Search for the cell housing the specified text and yield its (X, Y) center coordinate. 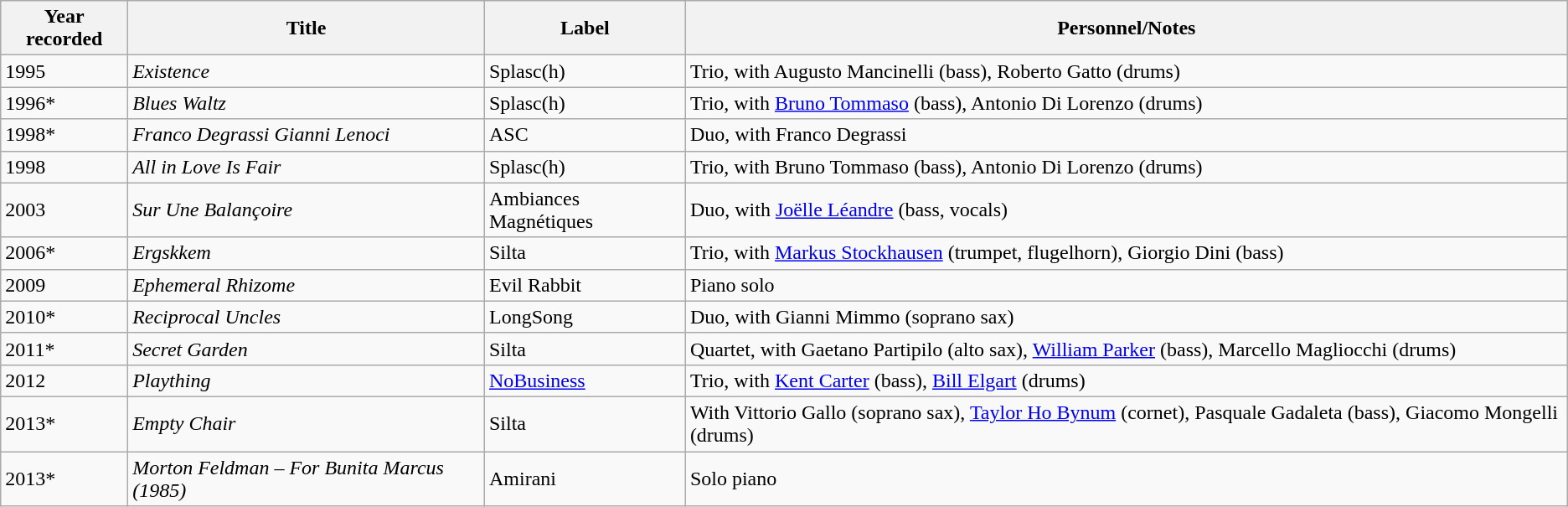
2010* (64, 317)
1995 (64, 71)
2003 (64, 210)
2012 (64, 380)
Existence (307, 71)
Morton Feldman – For Bunita Marcus (1985) (307, 478)
Evil Rabbit (585, 285)
Ergskkem (307, 253)
Reciprocal Uncles (307, 317)
Franco Degrassi Gianni Lenoci (307, 135)
Sur Une Balançoire (307, 210)
Duo, with Franco Degrassi (1126, 135)
Empty Chair (307, 424)
Solo piano (1126, 478)
Amirani (585, 478)
1998* (64, 135)
Title (307, 28)
Blues Waltz (307, 103)
Duo, with Joëlle Léandre (bass, vocals) (1126, 210)
All in Love Is Fair (307, 167)
Trio, with Markus Stockhausen (trumpet, flugelhorn), Giorgio Dini (bass) (1126, 253)
2009 (64, 285)
Trio, with Augusto Mancinelli (bass), Roberto Gatto (drums) (1126, 71)
2011* (64, 349)
Trio, with Kent Carter (bass), Bill Elgart (drums) (1126, 380)
Duo, with Gianni Mimmo (soprano sax) (1126, 317)
Plaything (307, 380)
Personnel/Notes (1126, 28)
Ephemeral Rhizome (307, 285)
Label (585, 28)
Quartet, with Gaetano Partipilo (alto sax), William Parker (bass), Marcello Magliocchi (drums) (1126, 349)
Ambiances Magnétiques (585, 210)
1998 (64, 167)
LongSong (585, 317)
Piano solo (1126, 285)
1996* (64, 103)
2006* (64, 253)
Year recorded (64, 28)
With Vittorio Gallo (soprano sax), Taylor Ho Bynum (cornet), Pasquale Gadaleta (bass), Giacomo Mongelli (drums) (1126, 424)
NoBusiness (585, 380)
ASC (585, 135)
Secret Garden (307, 349)
